Find where the given text appears and provide that cell's center as (x, y) coordinate. 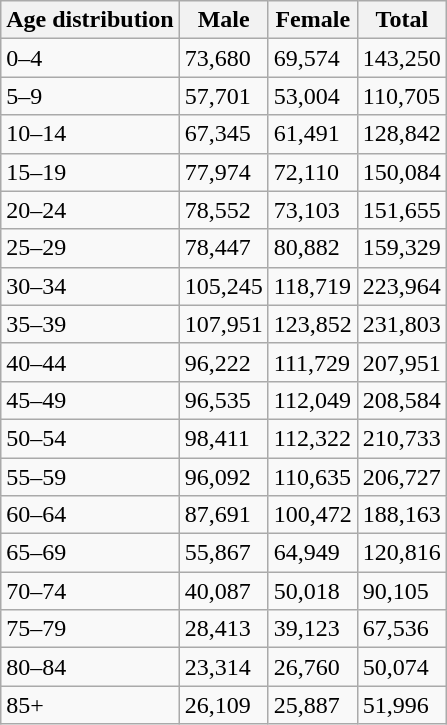
Total (402, 20)
87,691 (224, 515)
159,329 (402, 248)
207,951 (402, 362)
110,705 (402, 96)
96,222 (224, 362)
28,413 (224, 629)
Age distribution (90, 20)
96,535 (224, 400)
73,103 (312, 210)
55–59 (90, 477)
98,411 (224, 438)
77,974 (224, 172)
57,701 (224, 96)
100,472 (312, 515)
110,635 (312, 477)
64,949 (312, 553)
72,110 (312, 172)
65–69 (90, 553)
96,092 (224, 477)
67,345 (224, 134)
40,087 (224, 591)
75–79 (90, 629)
70–74 (90, 591)
90,105 (402, 591)
25–29 (90, 248)
78,552 (224, 210)
73,680 (224, 58)
80–84 (90, 667)
23,314 (224, 667)
188,163 (402, 515)
15–19 (90, 172)
78,447 (224, 248)
26,109 (224, 705)
45–49 (90, 400)
35–39 (90, 324)
25,887 (312, 705)
120,816 (402, 553)
80,882 (312, 248)
112,322 (312, 438)
210,733 (402, 438)
50–54 (90, 438)
107,951 (224, 324)
208,584 (402, 400)
150,084 (402, 172)
67,536 (402, 629)
69,574 (312, 58)
0–4 (90, 58)
60–64 (90, 515)
111,729 (312, 362)
Male (224, 20)
55,867 (224, 553)
5–9 (90, 96)
26,760 (312, 667)
143,250 (402, 58)
39,123 (312, 629)
151,655 (402, 210)
105,245 (224, 286)
231,803 (402, 324)
123,852 (312, 324)
51,996 (402, 705)
128,842 (402, 134)
118,719 (312, 286)
Female (312, 20)
85+ (90, 705)
61,491 (312, 134)
40–44 (90, 362)
20–24 (90, 210)
50,018 (312, 591)
50,074 (402, 667)
112,049 (312, 400)
10–14 (90, 134)
206,727 (402, 477)
30–34 (90, 286)
53,004 (312, 96)
223,964 (402, 286)
